Determine the (x, y) coordinate at the center of the cell enclosing the given text.  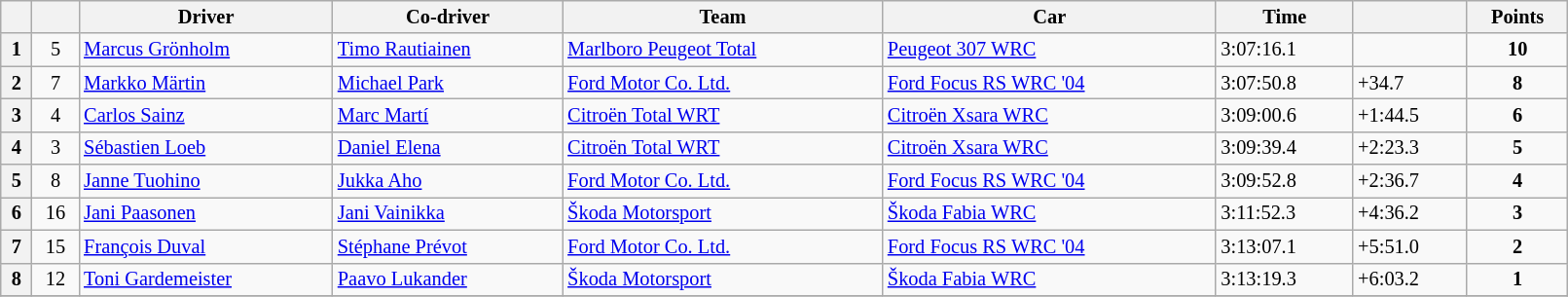
+2:23.3 (1409, 148)
Co-driver (448, 17)
Jukka Aho (448, 181)
+5:51.0 (1409, 246)
+34.7 (1409, 83)
+6:03.2 (1409, 279)
Paavo Lukander (448, 279)
16 (55, 213)
Jani Paasonen (206, 213)
Peugeot 307 WRC (1049, 50)
12 (55, 279)
Marc Martí (448, 115)
Points (1516, 17)
3:09:39.4 (1285, 148)
Marcus Grönholm (206, 50)
3:07:16.1 (1285, 50)
3:13:07.1 (1285, 246)
Jani Vainikka (448, 213)
10 (1516, 50)
Time (1285, 17)
15 (55, 246)
Toni Gardemeister (206, 279)
3:11:52.3 (1285, 213)
Sébastien Loeb (206, 148)
Timo Rautiainen (448, 50)
3:09:00.6 (1285, 115)
Daniel Elena (448, 148)
Car (1049, 17)
3:09:52.8 (1285, 181)
Driver (206, 17)
Janne Tuohino (206, 181)
+1:44.5 (1409, 115)
Carlos Sainz (206, 115)
Marlboro Peugeot Total (722, 50)
+2:36.7 (1409, 181)
François Duval (206, 246)
Markko Märtin (206, 83)
+4:36.2 (1409, 213)
Michael Park (448, 83)
Team (722, 17)
Stéphane Prévot (448, 246)
3:07:50.8 (1285, 83)
3:13:19.3 (1285, 279)
